Provide the [X, Y] coordinate of the cell's center where the given text is located.  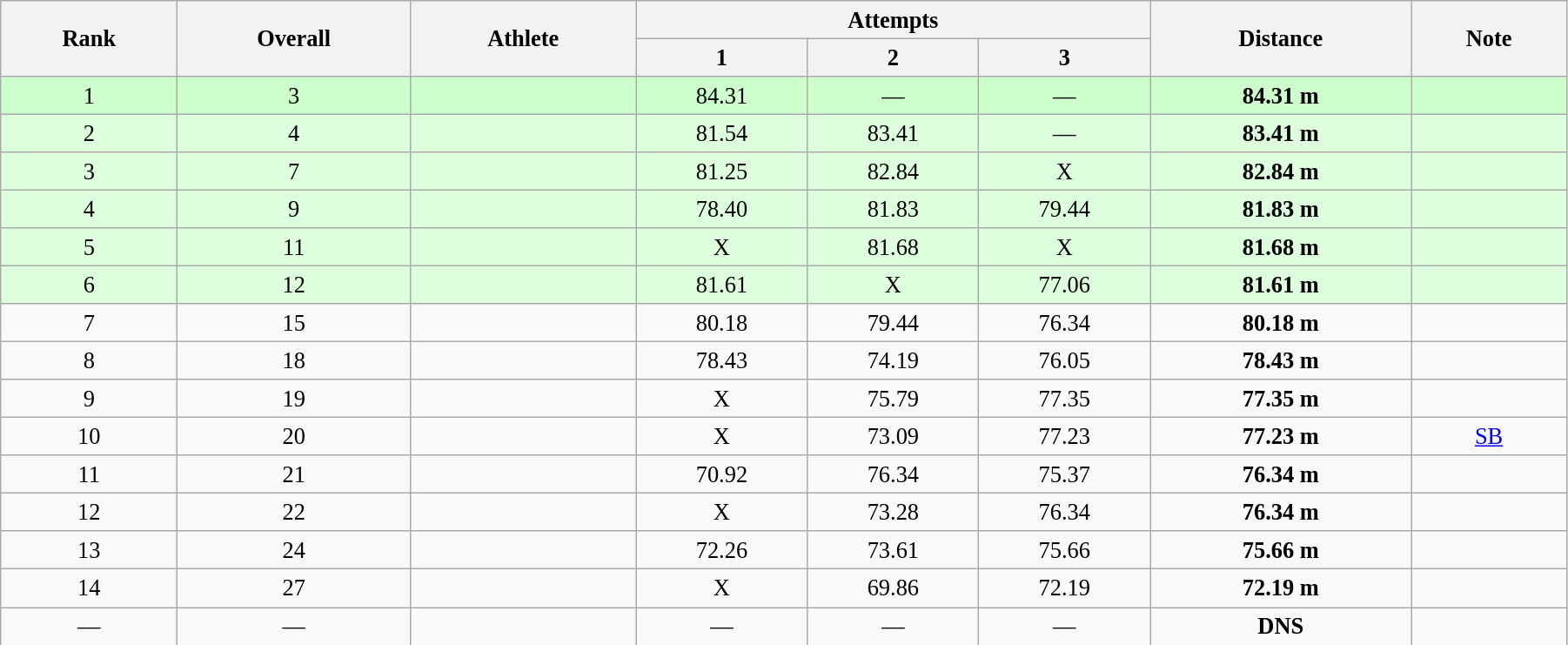
Note [1490, 38]
Attempts [893, 19]
Rank [89, 38]
84.31 [722, 95]
24 [294, 550]
13 [89, 550]
81.68 [893, 247]
82.84 [893, 171]
81.61 m [1281, 285]
75.79 [893, 399]
8 [89, 360]
80.18 m [1281, 323]
73.61 [893, 550]
14 [89, 588]
10 [89, 436]
78.43 [722, 360]
81.54 [722, 133]
73.09 [893, 436]
83.41 [893, 133]
21 [294, 474]
19 [294, 399]
77.35 [1065, 399]
72.19 [1065, 588]
77.23 m [1281, 436]
5 [89, 247]
84.31 m [1281, 95]
77.06 [1065, 285]
81.83 m [1281, 209]
78.43 m [1281, 360]
DNS [1281, 626]
18 [294, 360]
82.84 m [1281, 171]
22 [294, 512]
SB [1490, 436]
72.26 [722, 550]
20 [294, 436]
81.61 [722, 285]
81.25 [722, 171]
75.37 [1065, 474]
81.83 [893, 209]
83.41 m [1281, 133]
76.05 [1065, 360]
27 [294, 588]
81.68 m [1281, 247]
80.18 [722, 323]
72.19 m [1281, 588]
75.66 m [1281, 550]
75.66 [1065, 550]
6 [89, 285]
74.19 [893, 360]
69.86 [893, 588]
73.28 [893, 512]
77.35 m [1281, 399]
Overall [294, 38]
Athlete [522, 38]
15 [294, 323]
Distance [1281, 38]
77.23 [1065, 436]
70.92 [722, 474]
78.40 [722, 209]
